Provide the (x, y) coordinate of the cell's center where the given text is located.  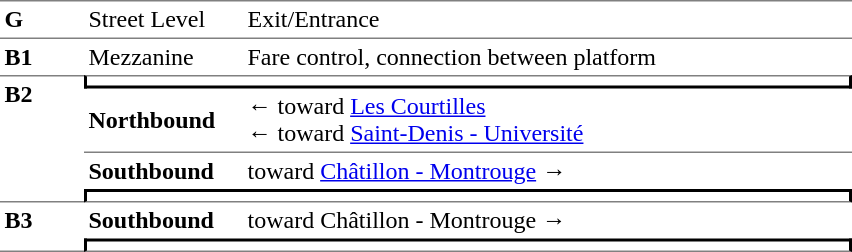
B2 (42, 139)
Street Level (164, 19)
Northbound (164, 120)
Exit/Entrance (548, 19)
B1 (42, 57)
← toward Les Courtilles ← toward Saint-Denis - Université (548, 120)
G (42, 19)
Mezzanine (164, 57)
Fare control, connection between platform (548, 57)
B3 (42, 227)
